Pinpoint the cell where the given text exists, returning its (X, Y) midpoint coordinate. 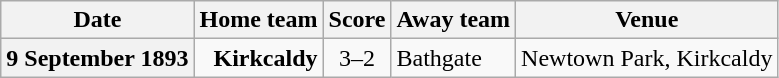
Home team (258, 20)
Date (98, 20)
Score (357, 20)
Newtown Park, Kirkcaldy (647, 58)
Away team (454, 20)
9 September 1893 (98, 58)
Bathgate (454, 58)
Kirkcaldy (258, 58)
Venue (647, 20)
3–2 (357, 58)
